Return [X, Y] of the center of cell containing provided text 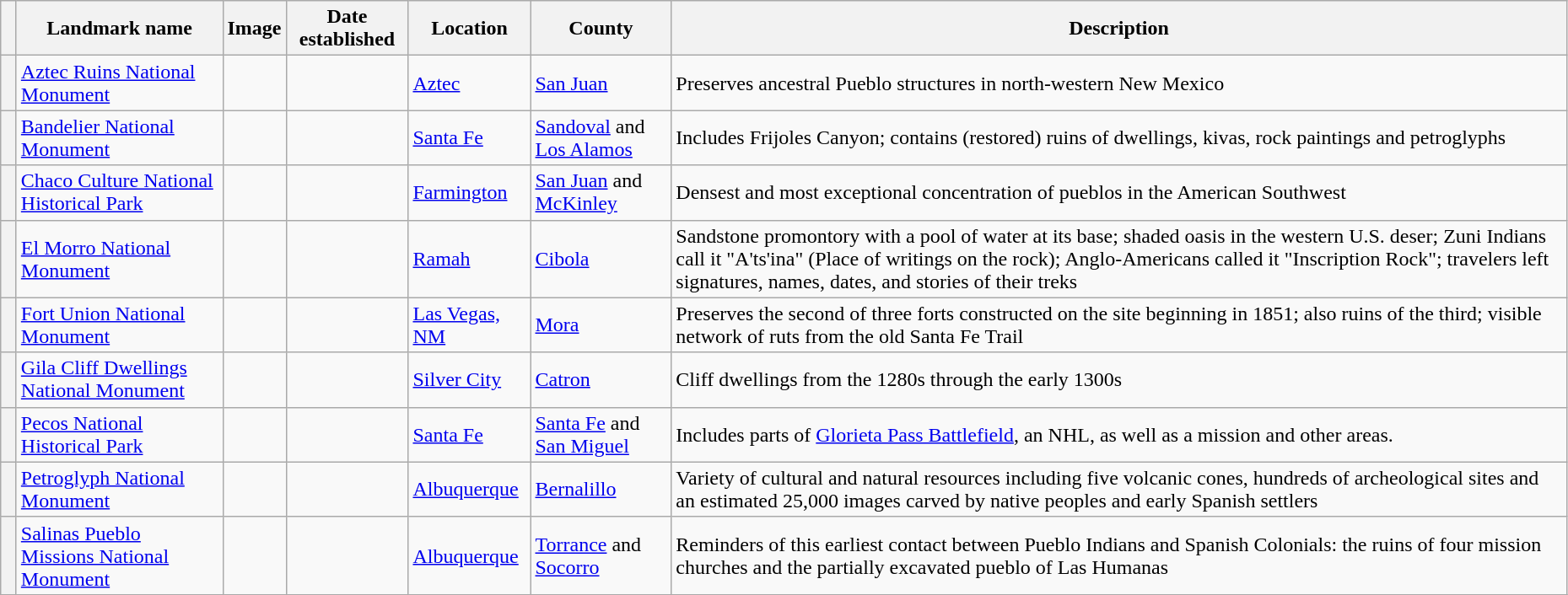
Landmark name [120, 29]
San Juan [601, 83]
Las Vegas, NM [469, 325]
Aztec [469, 83]
Silver City [469, 379]
Cibola [601, 259]
Aztec Ruins National Monument [120, 83]
County [601, 29]
Cliff dwellings from the 1280s through the early 1300s [1119, 379]
Image [255, 29]
Salinas Pueblo Missions National Monument [120, 555]
Chaco Culture National Historical Park [120, 192]
Gila Cliff Dwellings National Monument [120, 379]
Bandelier National Monument [120, 138]
Ramah [469, 259]
Pecos National Historical Park [120, 435]
Location [469, 29]
Bernalillo [601, 489]
Preserves ancestral Pueblo structures in north-western New Mexico [1119, 83]
Farmington [469, 192]
Catron [601, 379]
Densest and most exceptional concentration of pueblos in the American Southwest [1119, 192]
Includes parts of Glorieta Pass Battlefield, an NHL, as well as a mission and other areas. [1119, 435]
Santa Fe and San Miguel [601, 435]
Description [1119, 29]
Date established [348, 29]
Fort Union National Monument [120, 325]
Includes Frijoles Canyon; contains (restored) ruins of dwellings, kivas, rock paintings and petroglyphs [1119, 138]
San Juan and McKinley [601, 192]
Mora [601, 325]
Sandoval and Los Alamos [601, 138]
Torrance and Socorro [601, 555]
El Morro National Monument [120, 259]
Petroglyph National Monument [120, 489]
